Provide the (X, Y) coordinate of the cell's center where the given text is located.  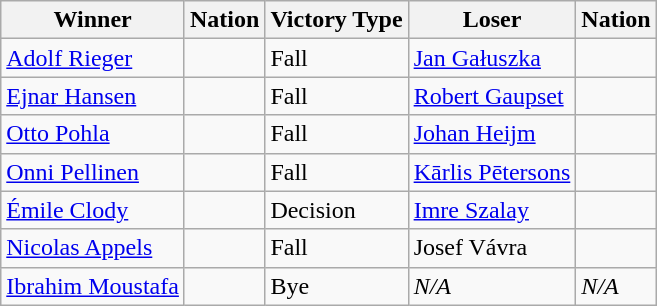
Jan Gałuszka (492, 58)
Robert Gaupset (492, 96)
Josef Vávra (492, 248)
Adolf Rieger (93, 58)
Victory Type (336, 20)
Kārlis Pētersons (492, 172)
Ibrahim Moustafa (93, 286)
Johan Heijm (492, 134)
Nicolas Appels (93, 248)
Otto Pohla (93, 134)
Émile Clody (93, 210)
Winner (93, 20)
Onni Pellinen (93, 172)
Loser (492, 20)
Bye (336, 286)
Imre Szalay (492, 210)
Ejnar Hansen (93, 96)
Decision (336, 210)
